Output the [X, Y] coordinate of the center of the cell containing the given text.  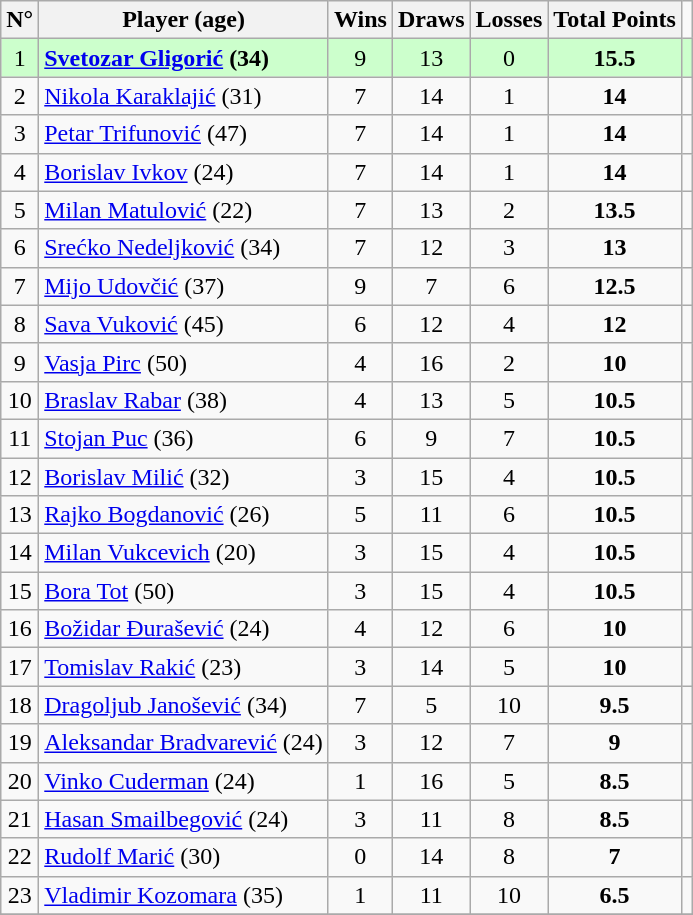
Vinko Cuderman (24) [184, 781]
6.5 [615, 895]
Rajko Bogdanović (26) [184, 515]
Hasan Smailbegović (24) [184, 819]
Draws [431, 20]
Svetozar Gligorić (34) [184, 58]
20 [20, 781]
Bora Tot (50) [184, 591]
13.5 [615, 210]
9.5 [615, 705]
Milan Vukcevich (20) [184, 553]
Aleksandar Bradvarević (24) [184, 743]
15.5 [615, 58]
Vasja Pirc (50) [184, 362]
Stojan Puc (36) [184, 438]
Dragoljub Janošević (34) [184, 705]
18 [20, 705]
Vladimir Kozomara (35) [184, 895]
Rudolf Marić (30) [184, 857]
Borislav Ivkov (24) [184, 172]
Borislav Milić (32) [184, 477]
Nikola Karaklajić (31) [184, 96]
Total Points [615, 20]
Player (age) [184, 20]
Losses [509, 20]
Božidar Đurašević (24) [184, 629]
Petar Trifunović (47) [184, 134]
N° [20, 20]
Wins [360, 20]
17 [20, 667]
21 [20, 819]
Tomislav Rakić (23) [184, 667]
22 [20, 857]
Milan Matulović (22) [184, 210]
Braslav Rabar (38) [184, 400]
23 [20, 895]
Mijo Udovčić (37) [184, 286]
12.5 [615, 286]
19 [20, 743]
Sava Vuković (45) [184, 324]
Srećko Nedeljković (34) [184, 248]
